Determine the (x, y) coordinate at the center of the cell enclosing the given text.  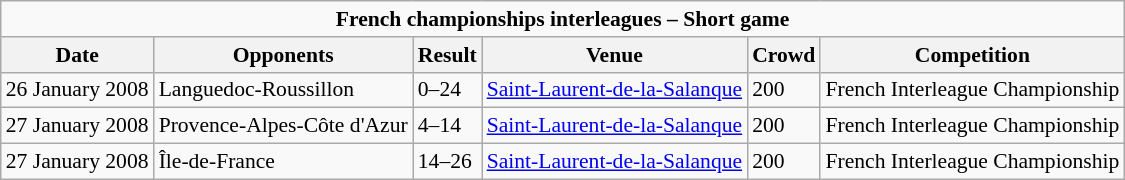
French championships interleagues – Short game (563, 19)
26 January 2008 (78, 90)
Venue (614, 55)
0–24 (448, 90)
Date (78, 55)
14–26 (448, 162)
Provence-Alpes-Côte d'Azur (284, 126)
Result (448, 55)
Opponents (284, 55)
Competition (972, 55)
Languedoc-Roussillon (284, 90)
Île-de-France (284, 162)
4–14 (448, 126)
Crowd (784, 55)
